Identify which cell holds the provided text, then report its [X, Y] central coordinate. 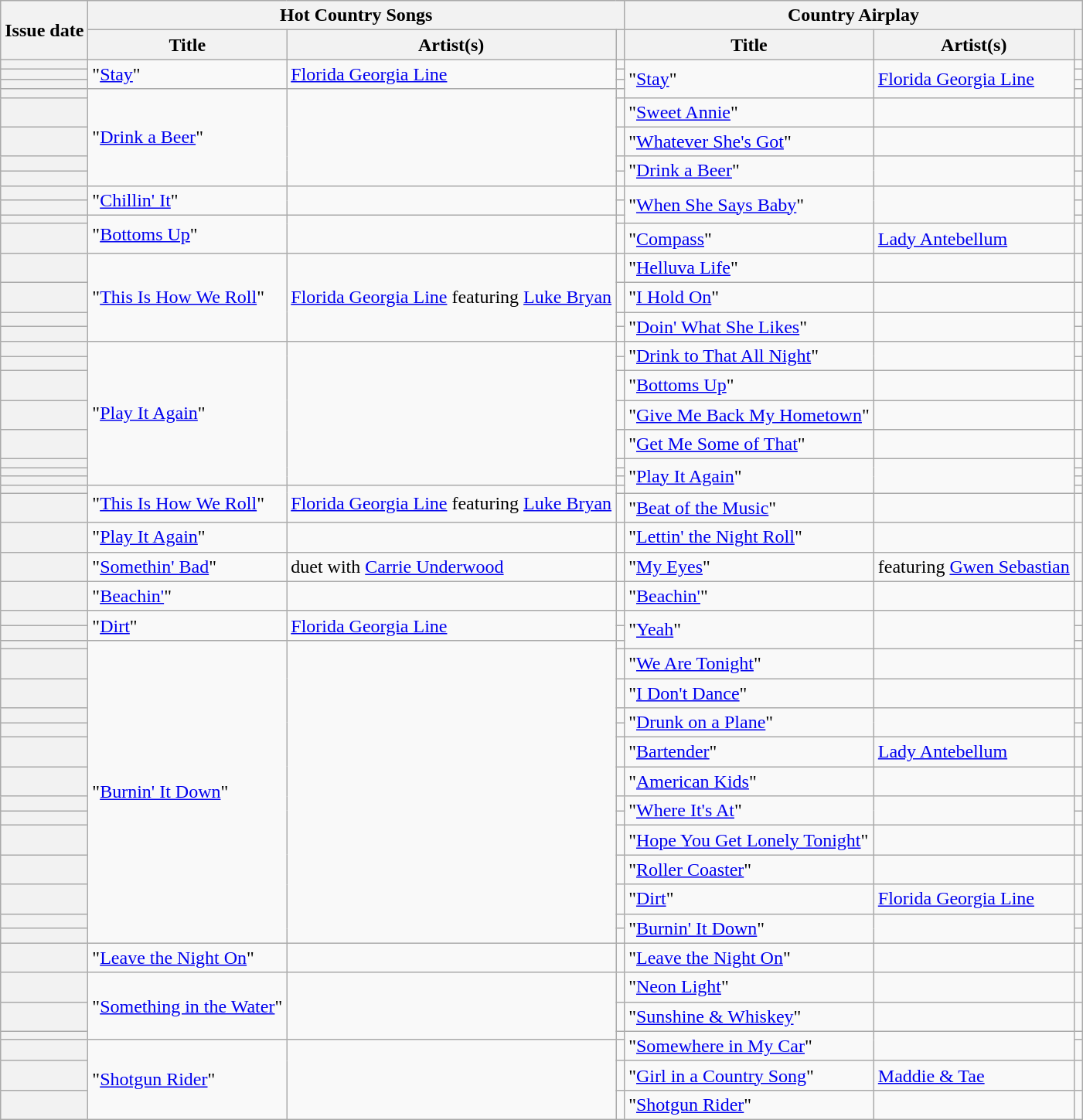
"Give Me Back My Hometown" [750, 415]
"Something in the Water" [187, 1006]
"Hope You Get Lonely Tonight" [750, 840]
featuring Gwen Sebastian [974, 567]
"I Hold On" [750, 297]
"Drink to That All Night" [750, 356]
"Somewhere in My Car" [750, 1046]
"Sunshine & Whiskey" [750, 1016]
Issue date [45, 30]
"Beat of the Music" [750, 508]
"Helluva Life" [750, 267]
"Yeah" [750, 629]
"Compass" [750, 238]
"We Are Tonight" [750, 663]
"I Don't Dance" [750, 693]
"Doin' What She Likes" [750, 327]
"Girl in a Country Song" [750, 1075]
"Get Me Some of That" [750, 444]
duet with Carrie Underwood [451, 567]
"Somethin' Bad" [187, 567]
"Chillin' It" [187, 200]
Maddie & Tae [974, 1075]
"My Eyes" [750, 567]
"Sweet Annie" [750, 112]
"Neon Light" [750, 987]
"Roller Coaster" [750, 870]
"Drunk on a Plane" [750, 723]
Hot Country Songs [356, 15]
"Where It's At" [750, 811]
"When She Says Baby" [750, 204]
"Lettin' the Night Roll" [750, 537]
"American Kids" [750, 781]
"Whatever She's Got" [750, 141]
Country Airplay [853, 15]
"Bartender" [750, 752]
